Detect which cell encompasses the target text, then output its (X, Y) center coordinate. 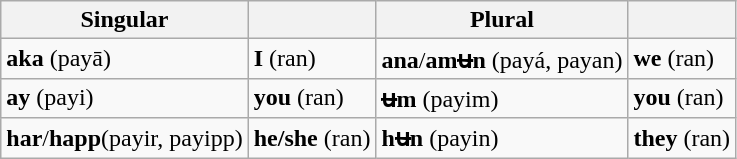
Plural (502, 20)
har/happ(payir, payipp) (124, 138)
they (ran) (682, 138)
ana/amʉn (payá, payan) (502, 59)
I (ran) (312, 59)
he/she (ran) (312, 138)
hʉn (payin) (502, 138)
ay (payi) (124, 98)
aka (payā) (124, 59)
we (ran) (682, 59)
ʉm (payim) (502, 98)
Singular (124, 20)
